For the text-containing cell, return its midpoint in [x, y] coordinate format. 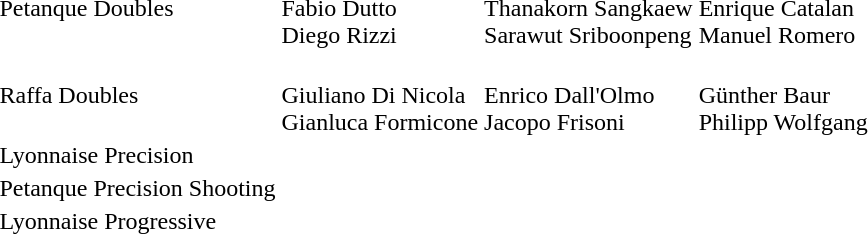
Enrico Dall'Olmo Jacopo Frisoni [589, 95]
Giuliano Di Nicola Gianluca Formicone [380, 95]
